Pinpoint the cell where the given text exists, returning its (X, Y) midpoint coordinate. 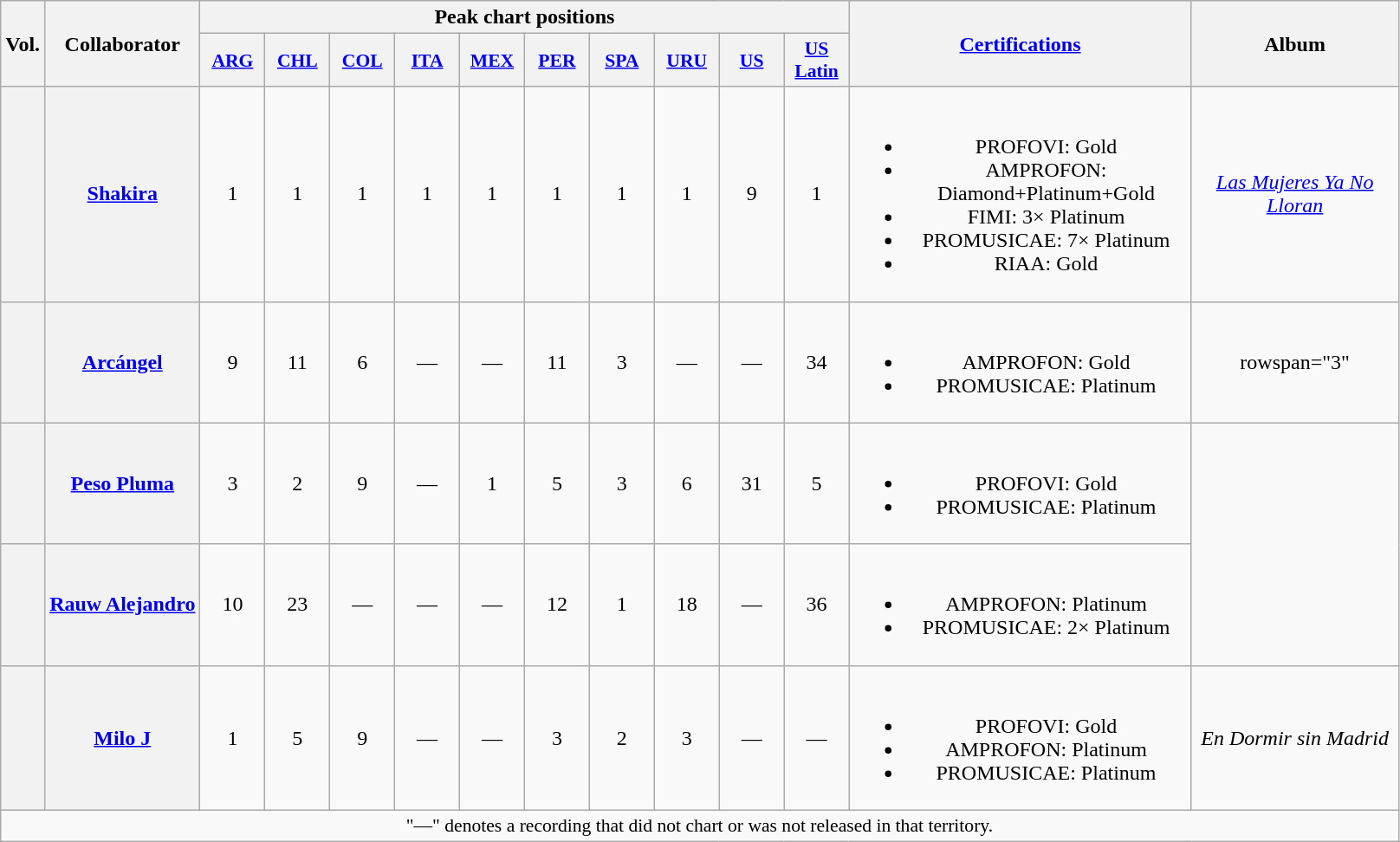
ITA (428, 61)
En Dormir sin Madrid (1294, 738)
Certifications (1021, 43)
SPA (622, 61)
rowspan="3" (1294, 362)
Las Mujeres Ya No Lloran (1294, 194)
Peak chart positions (525, 17)
Collaborator (123, 43)
31 (752, 483)
"—" denotes a recording that did not chart or was not released in that territory. (700, 826)
Vol. (23, 43)
PROFOVI: GoldPROMUSICAE: Platinum (1021, 483)
Milo J (123, 738)
18 (686, 605)
PROFOVI: GoldAMPROFON: PlatinumPROMUSICAE: Platinum (1021, 738)
34 (816, 362)
COL (362, 61)
Peso Pluma (123, 483)
URU (686, 61)
ARG (232, 61)
Rauw Alejandro (123, 605)
CHL (298, 61)
MEX (492, 61)
PER (556, 61)
Album (1294, 43)
USLatin (816, 61)
US (752, 61)
AMPROFON: GoldPROMUSICAE: Platinum (1021, 362)
23 (298, 605)
10 (232, 605)
PROFOVI: GoldAMPROFON: Diamond+Platinum+GoldFIMI: 3× PlatinumPROMUSICAE: 7× PlatinumRIAA: Gold (1021, 194)
12 (556, 605)
Arcángel (123, 362)
36 (816, 605)
AMPROFON: PlatinumPROMUSICAE: 2× Platinum (1021, 605)
Shakira (123, 194)
